Return (X, Y) of the center of cell containing provided text 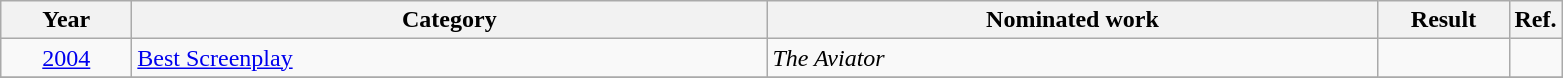
2004 (66, 58)
Best Screenplay (450, 58)
Year (66, 20)
Nominated work (1072, 20)
Category (450, 20)
Ref. (1536, 20)
The Aviator (1072, 58)
Result (1444, 20)
